Scan for the cell matching the given text and deliver its [X, Y] coordinate at center. 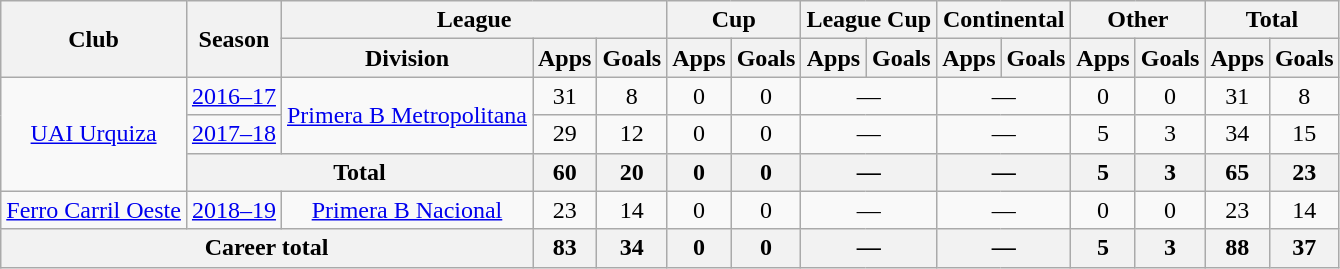
Season [234, 39]
Primera B Nacional [406, 210]
60 [564, 172]
League [474, 20]
Division [406, 58]
29 [564, 134]
2017–18 [234, 134]
65 [1237, 172]
15 [1304, 134]
Continental [1004, 20]
UAI Urquiza [94, 134]
Ferro Carril Oeste [94, 210]
Cup [734, 20]
37 [1304, 248]
Club [94, 39]
League Cup [869, 20]
Other [1138, 20]
Primera B Metropolitana [406, 115]
Career total [267, 248]
83 [564, 248]
88 [1237, 248]
20 [632, 172]
12 [632, 134]
2016–17 [234, 96]
2018–19 [234, 210]
